Provide the [X, Y] coordinate of the cell's center where the given text is located.  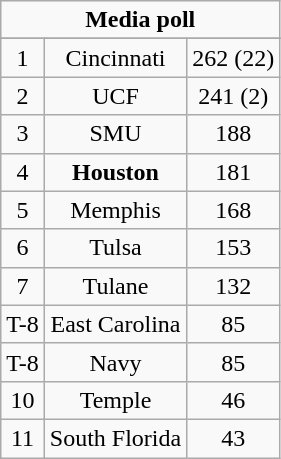
5 [23, 210]
188 [234, 134]
Media poll [140, 20]
Houston [115, 172]
168 [234, 210]
262 (22) [234, 58]
SMU [115, 134]
10 [23, 400]
2 [23, 96]
46 [234, 400]
43 [234, 438]
Tulsa [115, 248]
East Carolina [115, 324]
6 [23, 248]
Memphis [115, 210]
181 [234, 172]
132 [234, 286]
241 (2) [234, 96]
Temple [115, 400]
153 [234, 248]
Cincinnati [115, 58]
1 [23, 58]
11 [23, 438]
UCF [115, 96]
Tulane [115, 286]
3 [23, 134]
Navy [115, 362]
4 [23, 172]
7 [23, 286]
South Florida [115, 438]
